Output the [x, y] coordinate of the center of the cell containing the given text.  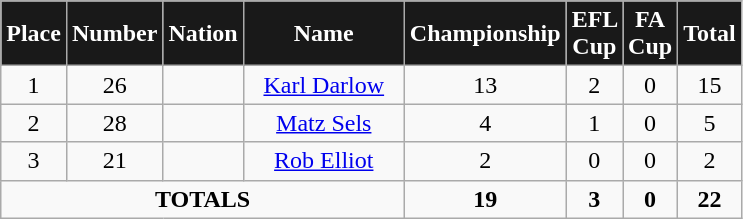
EFL Cup [594, 34]
26 [114, 85]
Championship [485, 34]
Karl Darlow [324, 85]
Rob Elliot [324, 161]
28 [114, 123]
TOTALS [203, 199]
Name [324, 34]
Matz Sels [324, 123]
Nation [203, 34]
Total [710, 34]
FA Cup [650, 34]
13 [485, 85]
Number [114, 34]
21 [114, 161]
5 [710, 123]
4 [485, 123]
Place [34, 34]
19 [485, 199]
15 [710, 85]
22 [710, 199]
